Identify which cell holds the provided text, then report its [x, y] central coordinate. 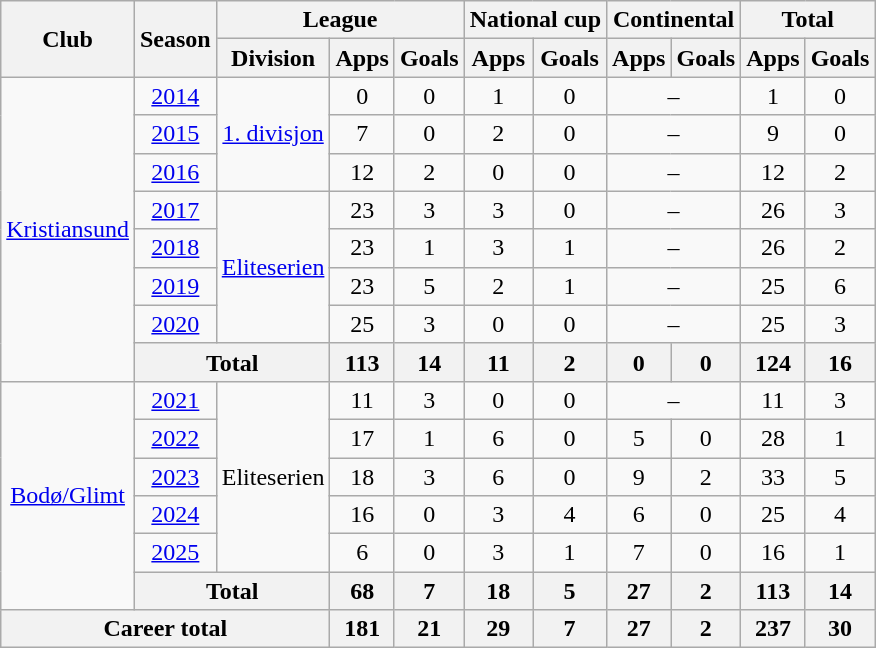
1. divisjon [273, 134]
2025 [175, 553]
68 [362, 591]
2020 [175, 324]
2024 [175, 515]
National cup [535, 20]
21 [429, 629]
2021 [175, 400]
33 [773, 477]
2022 [175, 438]
League [340, 20]
2018 [175, 248]
2023 [175, 477]
29 [498, 629]
2017 [175, 210]
Season [175, 39]
Bodø/Glimt [68, 495]
Division [273, 58]
2016 [175, 172]
2014 [175, 96]
17 [362, 438]
181 [362, 629]
2015 [175, 134]
237 [773, 629]
2019 [175, 286]
Continental [674, 20]
124 [773, 362]
Kristiansund [68, 229]
Career total [166, 629]
30 [840, 629]
28 [773, 438]
Club [68, 39]
